Output the [x, y] coordinate of the center of the cell containing the given text.  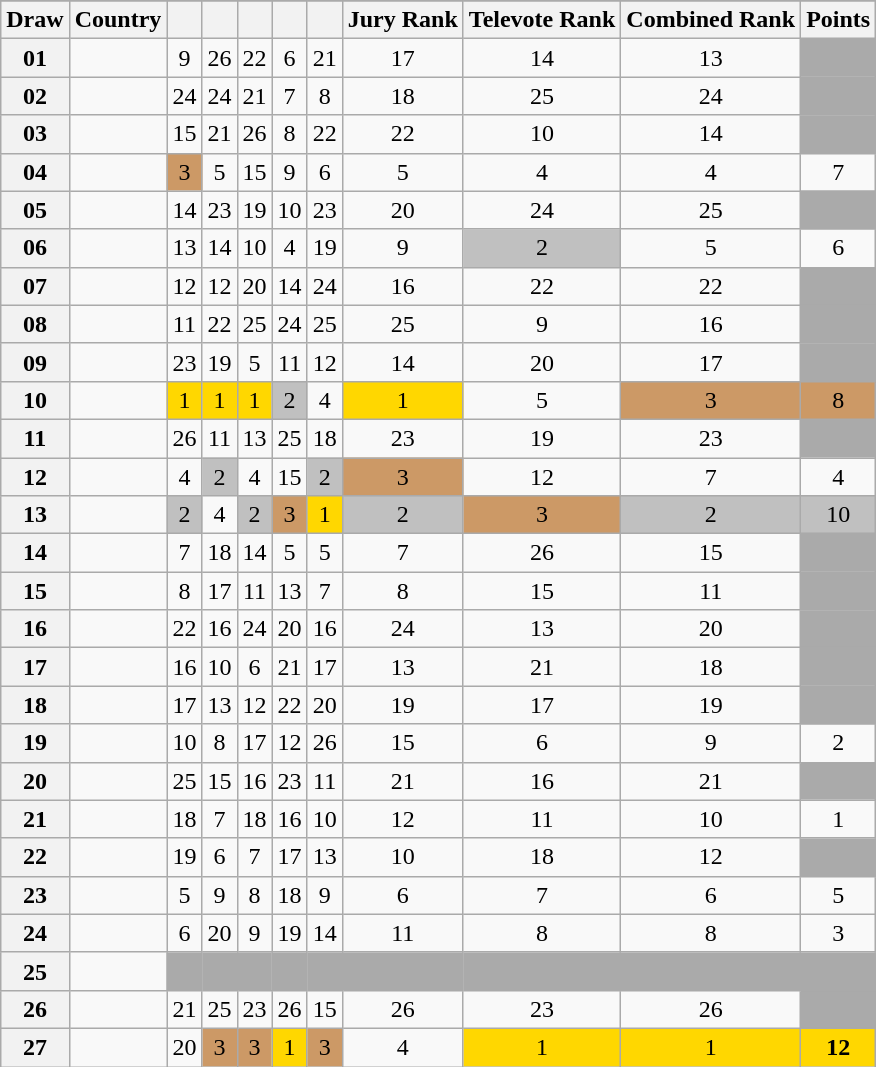
Jury Rank [402, 20]
05 [35, 210]
06 [35, 248]
27 [35, 1047]
08 [35, 324]
02 [35, 96]
Draw [35, 20]
01 [35, 58]
04 [35, 172]
Points [838, 20]
09 [35, 362]
03 [35, 134]
Combined Rank [711, 20]
Country [118, 20]
Televote Rank [542, 20]
07 [35, 286]
